Search for the cell housing the specified text and yield its [X, Y] center coordinate. 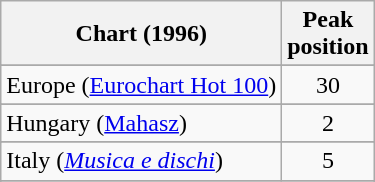
Europe (Eurochart Hot 100) [142, 85]
30 [328, 85]
Italy (Musica e dischi) [142, 161]
Hungary (Mahasz) [142, 123]
Peakposition [328, 34]
2 [328, 123]
5 [328, 161]
Chart (1996) [142, 34]
